Find where the given text appears and provide that cell's center as [X, Y] coordinate. 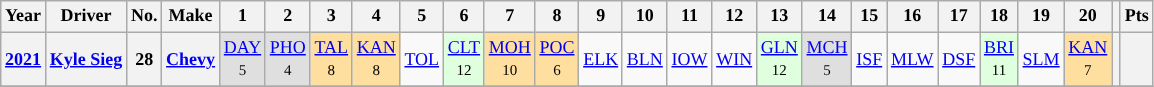
17 [959, 16]
DAY5 [242, 59]
GLN12 [779, 59]
MLW [912, 59]
12 [734, 16]
9 [601, 16]
1 [242, 16]
19 [1041, 16]
IOW [690, 59]
Driver [86, 16]
10 [644, 16]
ISF [870, 59]
Kyle Sieg [86, 59]
SLM [1041, 59]
6 [464, 16]
DSF [959, 59]
CLT12 [464, 59]
2 [288, 16]
16 [912, 16]
KAN7 [1088, 59]
5 [422, 16]
Year [24, 16]
14 [827, 16]
Make [191, 16]
BLN [644, 59]
15 [870, 16]
Pts [1136, 16]
TOL [422, 59]
8 [557, 16]
3 [331, 16]
4 [376, 16]
7 [510, 16]
ELK [601, 59]
11 [690, 16]
18 [1000, 16]
No. [144, 16]
13 [779, 16]
TAL8 [331, 59]
WIN [734, 59]
MOH10 [510, 59]
KAN8 [376, 59]
Chevy [191, 59]
PHO4 [288, 59]
20 [1088, 16]
2021 [24, 59]
28 [144, 59]
MCH5 [827, 59]
POC6 [557, 59]
BRI11 [1000, 59]
